Locate the cell with the specified text and output its (X, Y) center coordinate. 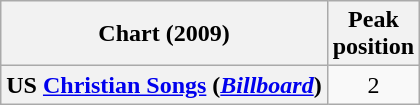
US Christian Songs (Billboard) (164, 85)
Peakposition (373, 34)
Chart (2009) (164, 34)
2 (373, 85)
